Provide the (X, Y) coordinate of the cell's center where the given text is located.  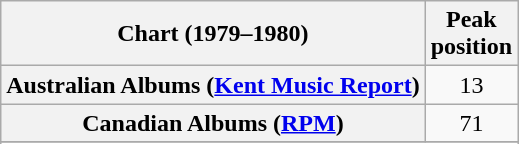
13 (471, 85)
Chart (1979–1980) (213, 34)
Canadian Albums (RPM) (213, 123)
Peakposition (471, 34)
71 (471, 123)
Australian Albums (Kent Music Report) (213, 85)
